Detect which cell encompasses the target text, then output its [X, Y] center coordinate. 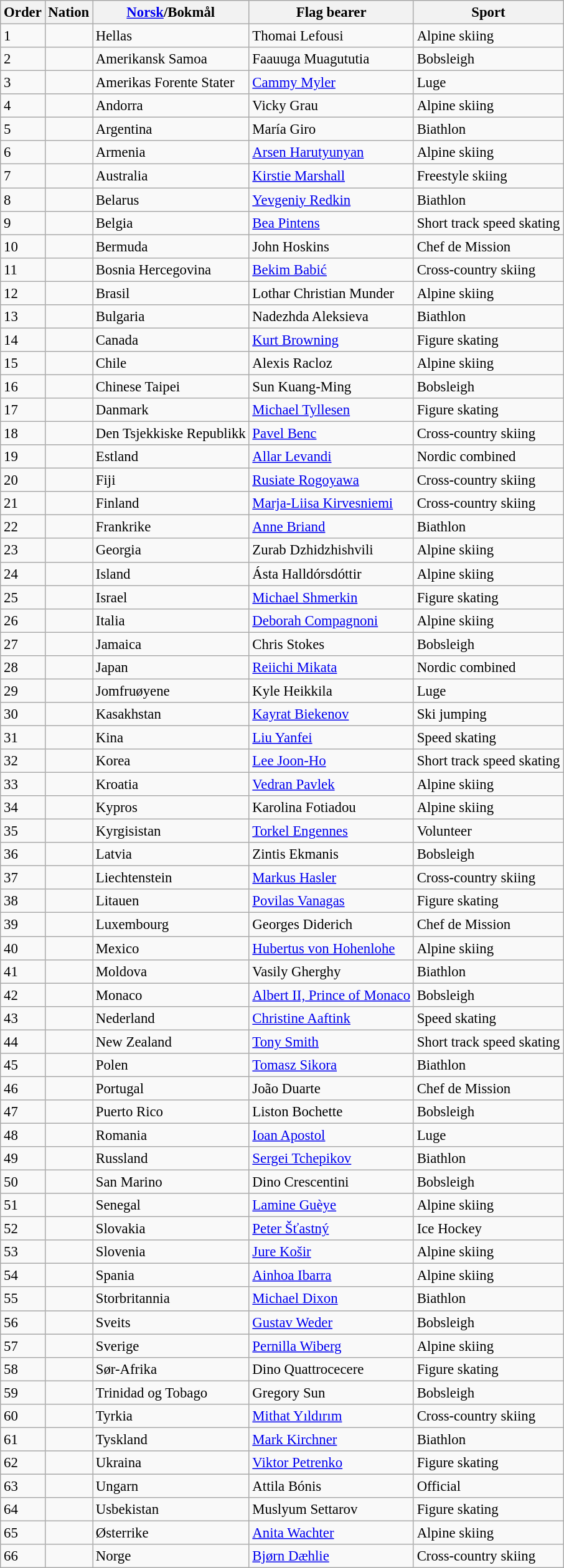
Order [22, 12]
45 [22, 1065]
Gustav Weder [331, 1322]
19 [22, 457]
Karolina Fotiadou [331, 808]
Kroatia [171, 785]
Michael Tyllesen [331, 410]
48 [22, 1135]
Jamaica [171, 644]
42 [22, 995]
Bulgaria [171, 317]
Jure Košir [331, 1252]
Usbekistan [171, 1510]
Tyrkia [171, 1416]
Vasily Gherghy [331, 971]
Mark Kirchner [331, 1439]
Freestyle skiing [488, 176]
Sverige [171, 1346]
57 [22, 1346]
Polen [171, 1065]
61 [22, 1439]
28 [22, 668]
Canada [171, 340]
Nadezhda Aleksieva [331, 317]
Den Tsjekkiske Republikk [171, 434]
María Giro [331, 129]
Israel [171, 597]
Bermuda [171, 246]
Slovakia [171, 1229]
Reiichi Mikata [331, 668]
10 [22, 246]
51 [22, 1205]
Kyle Heikkila [331, 691]
41 [22, 971]
40 [22, 948]
44 [22, 1042]
56 [22, 1322]
58 [22, 1369]
Sveits [171, 1322]
Chris Stokes [331, 644]
60 [22, 1416]
Thomai Lefousi [331, 36]
13 [22, 317]
Christine Aaftink [331, 1018]
Hubertus von Hohenlohe [331, 948]
Italia [171, 620]
Amerikas Forente Stater [171, 83]
Markus Hasler [331, 878]
18 [22, 434]
37 [22, 878]
Estland [171, 457]
Viktor Petrenko [331, 1463]
Spania [171, 1276]
Peter Šťastný [331, 1229]
Ungarn [171, 1486]
Marja-Liisa Kirvesniemi [331, 503]
Liu Yanfei [331, 737]
Vicky Grau [331, 106]
Senegal [171, 1205]
Zurab Dzhidzhishvili [331, 551]
Zintis Ekmanis [331, 854]
San Marino [171, 1182]
Østerrike [171, 1533]
Lothar Christian Munder [331, 293]
Ioan Apostol [331, 1135]
7 [22, 176]
Torkel Engennes [331, 831]
Norsk/Bokmål [171, 12]
Kirstie Marshall [331, 176]
Vedran Pavlek [331, 785]
49 [22, 1159]
João Duarte [331, 1088]
23 [22, 551]
Sport [488, 12]
66 [22, 1556]
Dino Quattrocecere [331, 1369]
53 [22, 1252]
Michael Shmerkin [331, 597]
Argentina [171, 129]
Deborah Compagnoni [331, 620]
Anne Briand [331, 527]
Dino Crescentini [331, 1182]
Rusiate Rogoyawa [331, 480]
Sun Kuang-Ming [331, 386]
Litauen [171, 902]
26 [22, 620]
17 [22, 410]
Puerto Rico [171, 1112]
29 [22, 691]
Michael Dixon [331, 1299]
Sergei Tchepikov [331, 1159]
Ainhoa Ibarra [331, 1276]
64 [22, 1510]
Mithat Yıldırım [331, 1416]
Latvia [171, 854]
5 [22, 129]
Cammy Myler [331, 83]
Russland [171, 1159]
Jomfruøyene [171, 691]
Arsen Harutyunyan [331, 152]
21 [22, 503]
Japan [171, 668]
31 [22, 737]
Liston Bochette [331, 1112]
Ice Hockey [488, 1229]
Anita Wachter [331, 1533]
Island [171, 574]
59 [22, 1393]
Chile [171, 363]
46 [22, 1088]
12 [22, 293]
Chinese Taipei [171, 386]
35 [22, 831]
8 [22, 200]
Lamine Guèye [331, 1205]
Norge [171, 1556]
Kayrat Biekenov [331, 714]
Liechtenstein [171, 878]
Pernilla Wiberg [331, 1346]
Muslyum Settarov [331, 1510]
65 [22, 1533]
9 [22, 223]
43 [22, 1018]
Brasil [171, 293]
Romania [171, 1135]
Moldova [171, 971]
Nederland [171, 1018]
38 [22, 902]
34 [22, 808]
Official [488, 1486]
Storbritannia [171, 1299]
16 [22, 386]
Nation [68, 12]
63 [22, 1486]
Albert II, Prince of Monaco [331, 995]
Luxembourg [171, 925]
36 [22, 854]
Faauuga Muagututia [331, 59]
50 [22, 1182]
Yevgeniy Redkin [331, 200]
15 [22, 363]
3 [22, 83]
Georges Diderich [331, 925]
32 [22, 761]
Ásta Halldórsdóttir [331, 574]
Bekim Babić [331, 269]
39 [22, 925]
Tomasz Sikora [331, 1065]
Monaco [171, 995]
30 [22, 714]
55 [22, 1299]
24 [22, 574]
Belarus [171, 200]
New Zealand [171, 1042]
Tyskland [171, 1439]
Allar Levandi [331, 457]
Georgia [171, 551]
Ski jumping [488, 714]
Povilas Vanagas [331, 902]
Belgia [171, 223]
Ukraina [171, 1463]
20 [22, 480]
6 [22, 152]
Kasakhstan [171, 714]
Finland [171, 503]
Gregory Sun [331, 1393]
54 [22, 1276]
Bea Pintens [331, 223]
Pavel Benc [331, 434]
22 [22, 527]
47 [22, 1112]
25 [22, 597]
Hellas [171, 36]
Tony Smith [331, 1042]
Amerikansk Samoa [171, 59]
Mexico [171, 948]
Lee Joon-Ho [331, 761]
Sør-Afrika [171, 1369]
Volunteer [488, 831]
Kyrgisistan [171, 831]
Australia [171, 176]
Trinidad og Tobago [171, 1393]
1 [22, 36]
Kina [171, 737]
33 [22, 785]
Korea [171, 761]
2 [22, 59]
Fiji [171, 480]
Bjørn Dæhlie [331, 1556]
Andorra [171, 106]
Portugal [171, 1088]
Kypros [171, 808]
Frankrike [171, 527]
27 [22, 644]
Armenia [171, 152]
Slovenia [171, 1252]
Kurt Browning [331, 340]
John Hoskins [331, 246]
Danmark [171, 410]
Alexis Racloz [331, 363]
4 [22, 106]
62 [22, 1463]
Flag bearer [331, 12]
11 [22, 269]
14 [22, 340]
Bosnia Hercegovina [171, 269]
Attila Bónis [331, 1486]
52 [22, 1229]
